Output the [x, y] coordinate of the center of the cell containing the given text.  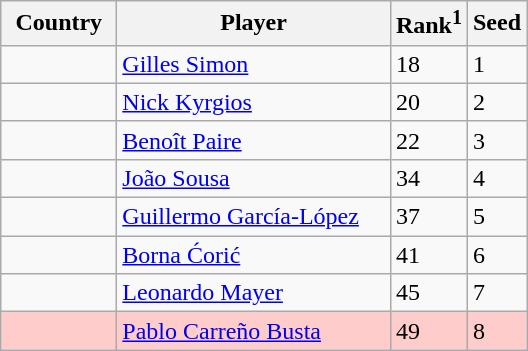
1 [496, 64]
Nick Kyrgios [254, 102]
5 [496, 217]
41 [428, 255]
37 [428, 217]
7 [496, 293]
8 [496, 331]
22 [428, 140]
45 [428, 293]
18 [428, 64]
2 [496, 102]
3 [496, 140]
Player [254, 24]
Guillermo García-López [254, 217]
Leonardo Mayer [254, 293]
Country [59, 24]
20 [428, 102]
João Sousa [254, 178]
Benoît Paire [254, 140]
49 [428, 331]
Gilles Simon [254, 64]
4 [496, 178]
Seed [496, 24]
Pablo Carreño Busta [254, 331]
34 [428, 178]
Rank1 [428, 24]
Borna Ćorić [254, 255]
6 [496, 255]
